Detect which cell encompasses the target text, then output its (X, Y) center coordinate. 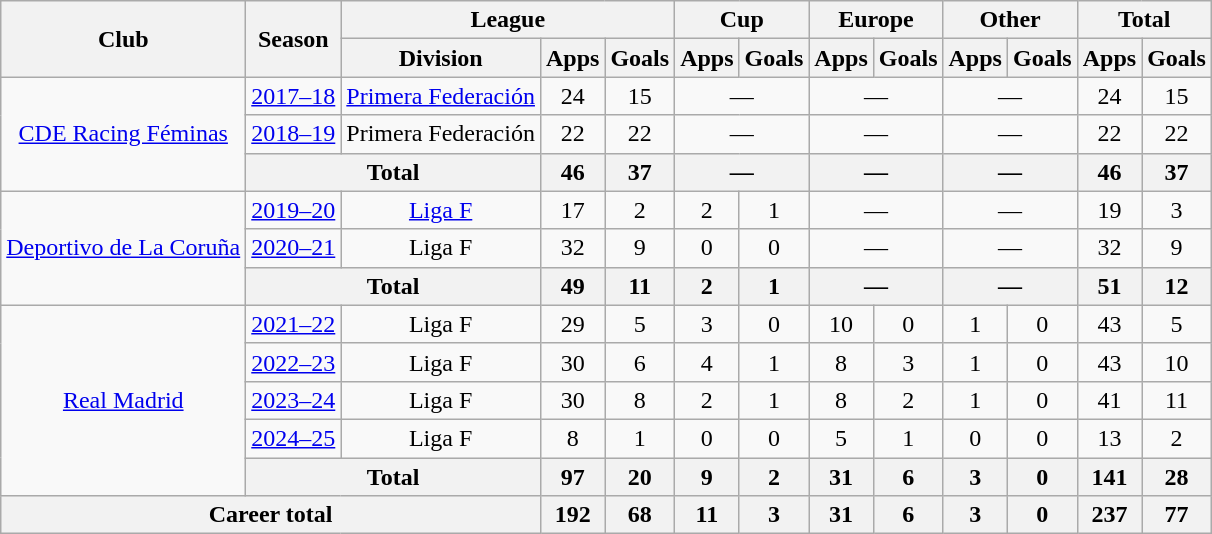
League (508, 20)
2019–20 (294, 210)
49 (572, 286)
51 (1109, 286)
2024–25 (294, 438)
Deportivo de La Coruña (124, 248)
141 (1109, 477)
2021–22 (294, 324)
17 (572, 210)
97 (572, 477)
2018–19 (294, 134)
77 (1177, 515)
CDE Racing Féminas (124, 134)
192 (572, 515)
4 (707, 362)
41 (1109, 400)
29 (572, 324)
Career total (271, 515)
28 (1177, 477)
Cup (742, 20)
Other (1010, 20)
19 (1109, 210)
Real Madrid (124, 400)
2023–24 (294, 400)
Season (294, 39)
Club (124, 39)
12 (1177, 286)
2017–18 (294, 96)
20 (640, 477)
237 (1109, 515)
13 (1109, 438)
68 (640, 515)
2022–23 (294, 362)
Division (441, 58)
2020–21 (294, 248)
Europe (876, 20)
